For the text-containing cell, return its midpoint in [x, y] coordinate format. 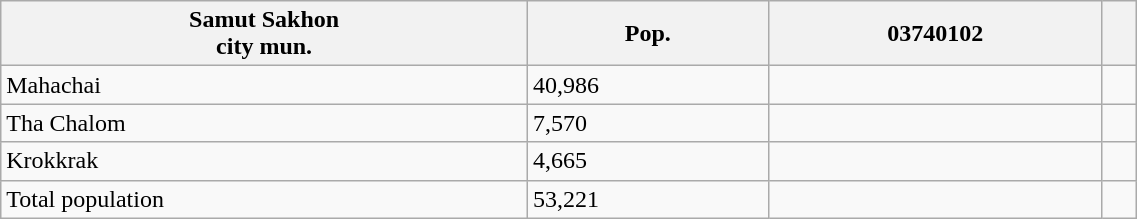
Mahachai [264, 85]
40,986 [648, 85]
Tha Chalom [264, 123]
Samut Sakhoncity mun. [264, 34]
53,221 [648, 199]
03740102 [935, 34]
Pop. [648, 34]
7,570 [648, 123]
4,665 [648, 161]
Total population [264, 199]
Krokkrak [264, 161]
